Capture the cell that displays the provided text and extract its (X, Y) central coordinate. 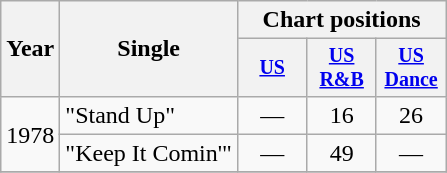
26 (410, 115)
USDance (410, 68)
"Stand Up" (149, 115)
US (272, 68)
"Keep It Comin'" (149, 153)
1978 (30, 134)
49 (342, 153)
16 (342, 115)
USR&B (342, 68)
Chart positions (341, 20)
Single (149, 49)
Year (30, 49)
